Detect which cell encompasses the target text, then output its (x, y) center coordinate. 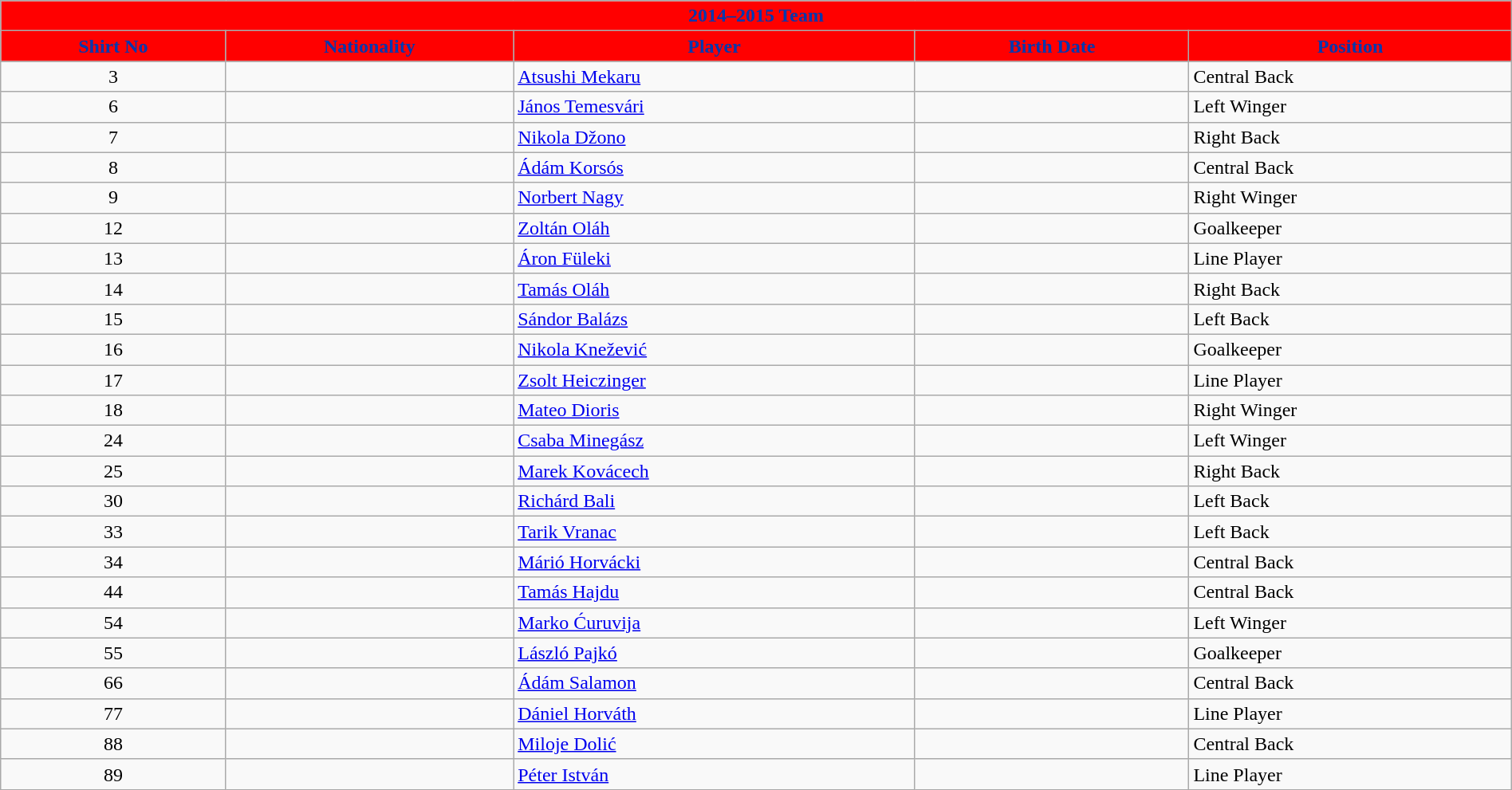
24 (113, 441)
Nationality (370, 46)
Player (715, 46)
Marek Kovácech (715, 471)
33 (113, 532)
66 (113, 683)
17 (113, 380)
Norbert Nagy (715, 198)
Nikola Knežević (715, 349)
Csaba Minegász (715, 441)
Tarik Vranac (715, 532)
3 (113, 77)
9 (113, 198)
János Temesvári (715, 107)
7 (113, 137)
12 (113, 228)
2014–2015 Team (756, 16)
89 (113, 774)
18 (113, 411)
13 (113, 258)
Birth Date (1051, 46)
Atsushi Mekaru (715, 77)
Mateo Dioris (715, 411)
88 (113, 744)
Shirt No (113, 46)
55 (113, 653)
Richárd Bali (715, 501)
Péter István (715, 774)
15 (113, 319)
Tamás Hajdu (715, 592)
34 (113, 562)
25 (113, 471)
László Pajkó (715, 653)
Miloje Dolić (715, 744)
Ádám Korsós (715, 167)
77 (113, 713)
6 (113, 107)
44 (113, 592)
Dániel Horváth (715, 713)
Zoltán Oláh (715, 228)
14 (113, 289)
Zsolt Heiczinger (715, 380)
54 (113, 623)
Áron Füleki (715, 258)
Ádám Salamon (715, 683)
16 (113, 349)
Márió Horvácki (715, 562)
30 (113, 501)
Tamás Oláh (715, 289)
Nikola Džono (715, 137)
Position (1350, 46)
8 (113, 167)
Sándor Balázs (715, 319)
Marko Ćuruvija (715, 623)
